Return the (x, y) coordinate for the center point of the cell that contains the specified text.  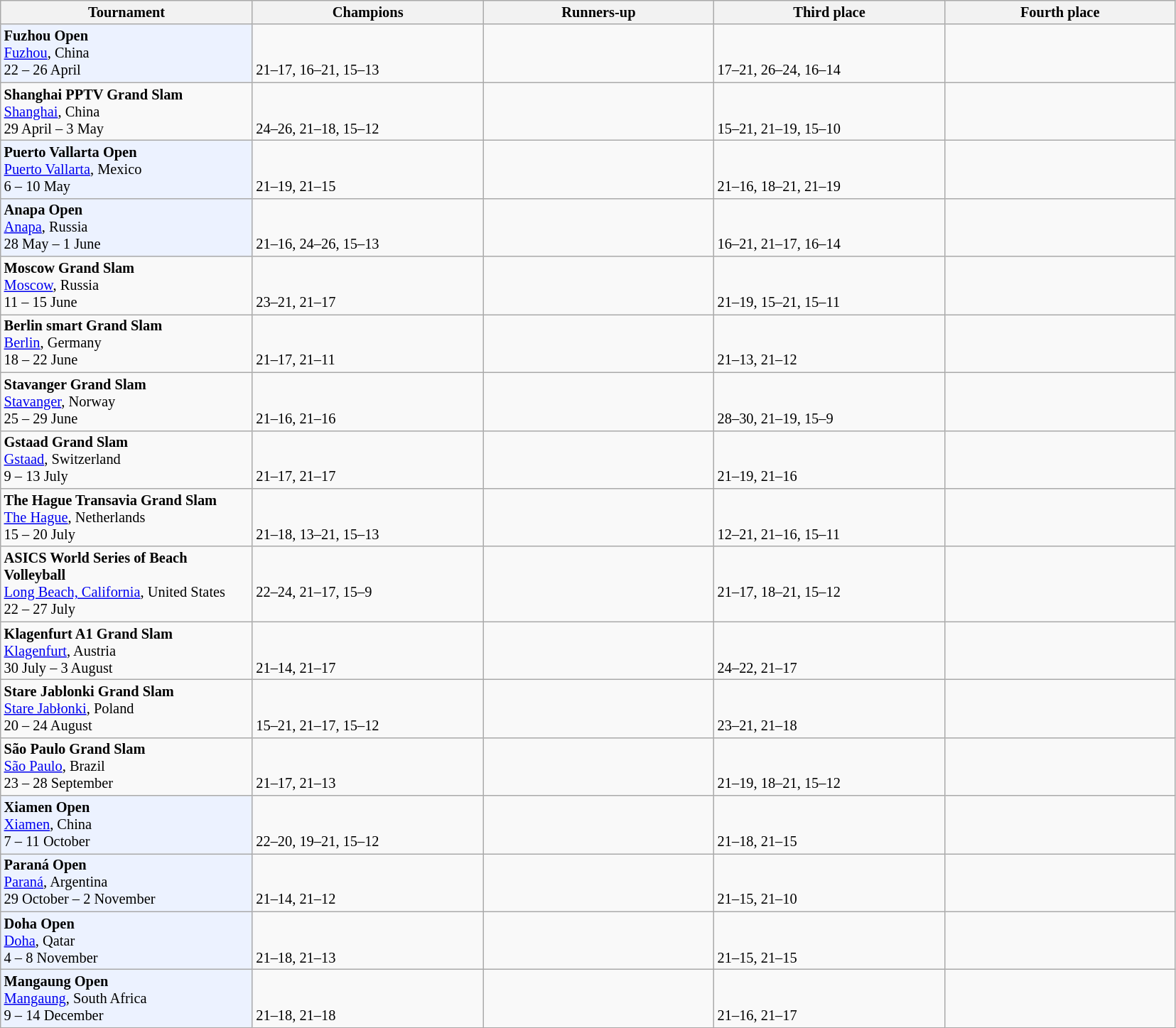
Third place (830, 12)
Champions (368, 12)
Doha OpenDoha, Qatar4 – 8 November (126, 941)
Mangaung OpenMangaung, South Africa9 – 14 December (126, 998)
21–19, 21–15 (368, 169)
24–22, 21–17 (830, 651)
21–18, 21–15 (830, 825)
Fuzhou OpenFuzhou, China22 – 26 April (126, 53)
21–16, 21–17 (830, 998)
21–17, 21–17 (368, 460)
Stare Jablonki Grand SlamStare Jabłonki, Poland20 – 24 August (126, 708)
21–19, 15–21, 15–11 (830, 286)
23–21, 21–18 (830, 708)
Xiamen OpenXiamen, China7 – 11 October (126, 825)
21–14, 21–17 (368, 651)
Stavanger Grand SlamStavanger, Norway25 – 29 June (126, 401)
21–16, 21–16 (368, 401)
21–15, 21–15 (830, 941)
28–30, 21–19, 15–9 (830, 401)
21–19, 18–21, 15–12 (830, 767)
Puerto Vallarta OpenPuerto Vallarta, Mexico6 – 10 May (126, 169)
Runners-up (598, 12)
22–20, 19–21, 15–12 (368, 825)
21–13, 21–12 (830, 343)
ASICS World Series of Beach VolleyballLong Beach, California, United States22 – 27 July (126, 584)
Paraná OpenParaná, Argentina29 October – 2 November (126, 882)
São Paulo Grand SlamSão Paulo, Brazil23 – 28 September (126, 767)
17–21, 26–24, 16–14 (830, 53)
23–21, 21–17 (368, 286)
21–16, 24–26, 15–13 (368, 227)
21–14, 21–12 (368, 882)
Fourth place (1060, 12)
Shanghai PPTV Grand SlamShanghai, China29 April – 3 May (126, 112)
12–21, 21–16, 15–11 (830, 517)
Gstaad Grand SlamGstaad, Switzerland9 – 13 July (126, 460)
24–26, 21–18, 15–12 (368, 112)
Anapa OpenAnapa, Russia28 May – 1 June (126, 227)
21–18, 21–18 (368, 998)
16–21, 21–17, 16–14 (830, 227)
21–15, 21–10 (830, 882)
Tournament (126, 12)
21–17, 21–13 (368, 767)
15–21, 21–17, 15–12 (368, 708)
22–24, 21–17, 15–9 (368, 584)
21–17, 18–21, 15–12 (830, 584)
Klagenfurt A1 Grand SlamKlagenfurt, Austria30 July – 3 August (126, 651)
21–17, 16–21, 15–13 (368, 53)
21–19, 21–16 (830, 460)
Berlin smart Grand SlamBerlin, Germany18 – 22 June (126, 343)
21–18, 21–13 (368, 941)
The Hague Transavia Grand SlamThe Hague, Netherlands15 – 20 July (126, 517)
21–16, 18–21, 21–19 (830, 169)
Moscow Grand SlamMoscow, Russia11 – 15 June (126, 286)
21–17, 21–11 (368, 343)
21–18, 13–21, 15–13 (368, 517)
15–21, 21–19, 15–10 (830, 112)
